Extract the (x, y) coordinate from the center of the cell holding the provided text.  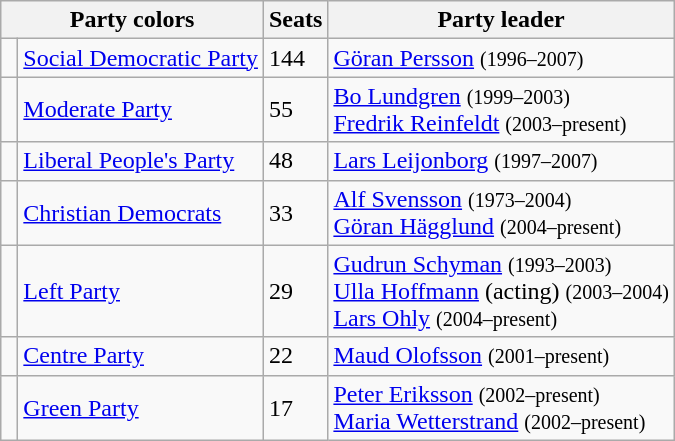
33 (295, 212)
Göran Persson (1996–2007) (501, 58)
Gudrun Schyman (1993–2003)Ulla Hoffmann (acting) (2003–2004)Lars Ohly (2004–present) (501, 291)
29 (295, 291)
17 (295, 408)
Seats (295, 20)
55 (295, 110)
22 (295, 356)
Alf Svensson (1973–2004)Göran Hägglund (2004–present) (501, 212)
Party leader (501, 20)
Left Party (141, 291)
Party colors (132, 20)
48 (295, 161)
Christian Democrats (141, 212)
Peter Eriksson (2002–present)Maria Wetterstrand (2002–present) (501, 408)
Bo Lundgren (1999–2003)Fredrik Reinfeldt (2003–present) (501, 110)
Social Democratic Party (141, 58)
Maud Olofsson (2001–present) (501, 356)
Moderate Party (141, 110)
Centre Party (141, 356)
Green Party (141, 408)
Liberal People's Party (141, 161)
Lars Leijonborg (1997–2007) (501, 161)
144 (295, 58)
